Capture the cell that displays the provided text and extract its [X, Y] central coordinate. 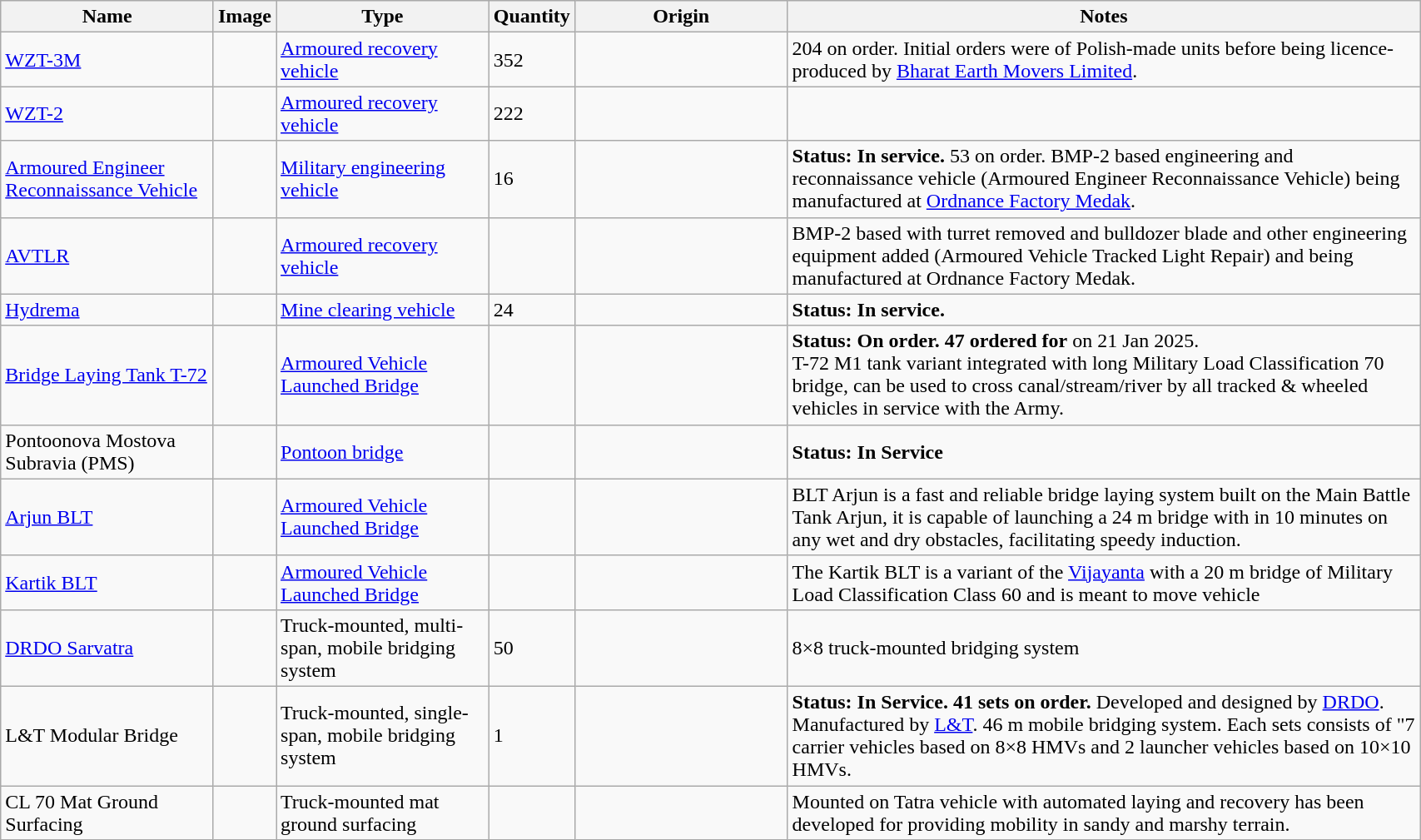
Image [245, 17]
Arjun BLT [107, 517]
AVTLR [107, 256]
352 [531, 60]
222 [531, 113]
Origin [681, 17]
Type [383, 17]
Mine clearing vehicle [383, 310]
Armoured Engineer Reconnaissance Vehicle [107, 179]
L&T Modular Bridge [107, 736]
Hydrema [107, 310]
Truck-mounted, multi-span, mobile bridging system [383, 648]
Notes [1104, 17]
Name [107, 17]
Kartik BLT [107, 583]
Mounted on Tatra vehicle with automated laying and recovery has been developed for providing mobility in sandy and marshy terrain. [1104, 813]
Quantity [531, 17]
WZT-3M [107, 60]
WZT-2 [107, 113]
Truck-mounted mat ground surfacing [383, 813]
Pontoonova Mostova Subravia (PMS) [107, 451]
204 on order. Initial orders were of Polish-made units before being licence-produced by Bharat Earth Movers Limited. [1104, 60]
CL 70 Mat Ground Surfacing [107, 813]
16 [531, 179]
24 [531, 310]
Military engineering vehicle [383, 179]
DRDO Sarvatra [107, 648]
Bridge Laying Tank T-72 [107, 375]
Status: In service. [1104, 310]
Truck-mounted, single-span, mobile bridging system [383, 736]
1 [531, 736]
Status: In Service [1104, 451]
The Kartik BLT is a variant of the Vijayanta with a 20 m bridge of Military Load Classification Class 60 and is meant to move vehicle [1104, 583]
Pontoon bridge [383, 451]
50 [531, 648]
8×8 truck-mounted bridging system [1104, 648]
